Locate the cell with the specified text and output its (x, y) center coordinate. 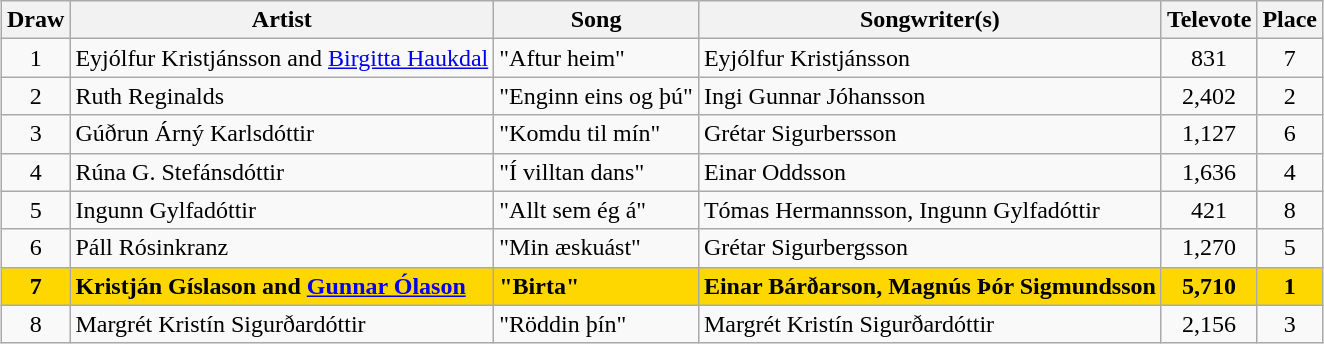
Ingunn Gylfadóttir (282, 210)
"Aftur heim" (596, 58)
"Birta" (596, 286)
"Komdu til mín" (596, 134)
Place (1290, 20)
"Í villtan dans" (596, 172)
1,270 (1208, 248)
Songwriter(s) (930, 20)
"Min æskuást" (596, 248)
Eyjólfur Kristjánsson and Birgitta Haukdal (282, 58)
831 (1208, 58)
2,156 (1208, 324)
Draw (35, 20)
Rúna G. Stefánsdóttir (282, 172)
Gúðrun Árný Karlsdóttir (282, 134)
1,636 (1208, 172)
Ruth Reginalds (282, 96)
Eyjólfur Kristjánsson (930, 58)
Einar Bárðarson, Magnús Þór Sigmundsson (930, 286)
"Röddin þín" (596, 324)
"Enginn eins og þú" (596, 96)
1,127 (1208, 134)
Grétar Sigurbersson (930, 134)
421 (1208, 210)
Grétar Sigurbergsson (930, 248)
5,710 (1208, 286)
2,402 (1208, 96)
Kristján Gíslason and Gunnar Ólason (282, 286)
Páll Rósinkranz (282, 248)
Tómas Hermannsson, Ingunn Gylfadóttir (930, 210)
Artist (282, 20)
"Allt sem ég á" (596, 210)
Ingi Gunnar Jóhansson (930, 96)
Einar Oddsson (930, 172)
Televote (1208, 20)
Song (596, 20)
